Locate the cell with the specified text and output its (x, y) center coordinate. 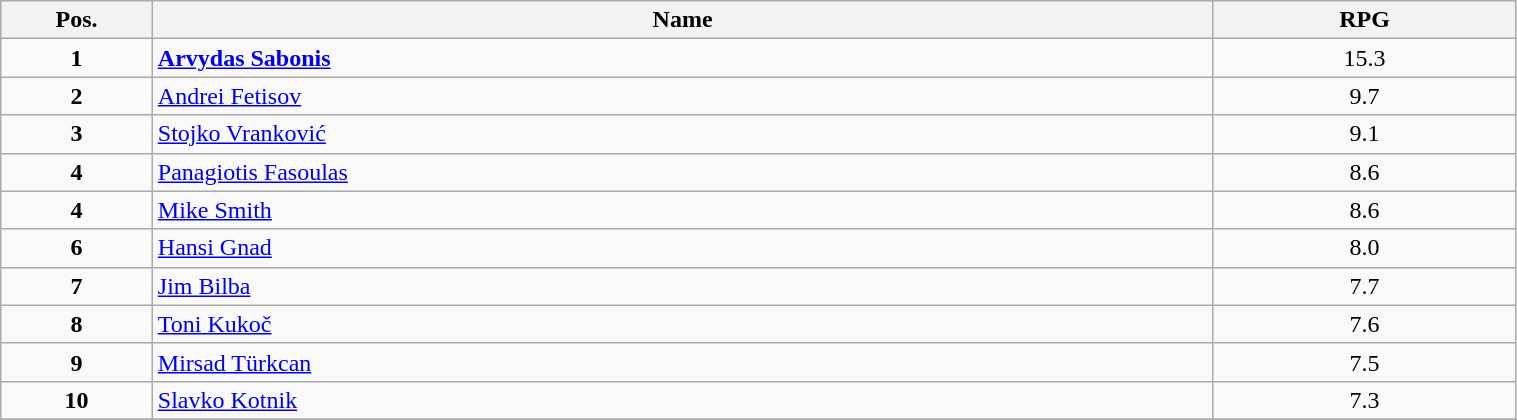
Panagiotis Fasoulas (682, 172)
Hansi Gnad (682, 248)
Slavko Kotnik (682, 400)
15.3 (1364, 58)
3 (77, 134)
Toni Kukoč (682, 324)
Andrei Fetisov (682, 96)
9.7 (1364, 96)
9.1 (1364, 134)
6 (77, 248)
2 (77, 96)
9 (77, 362)
Mike Smith (682, 210)
Name (682, 20)
Jim Bilba (682, 286)
7.6 (1364, 324)
Pos. (77, 20)
8.0 (1364, 248)
8 (77, 324)
RPG (1364, 20)
Mirsad Türkcan (682, 362)
7 (77, 286)
7.5 (1364, 362)
1 (77, 58)
7.7 (1364, 286)
Stojko Vranković (682, 134)
7.3 (1364, 400)
10 (77, 400)
Arvydas Sabonis (682, 58)
